Capture the cell that displays the provided text and extract its [x, y] central coordinate. 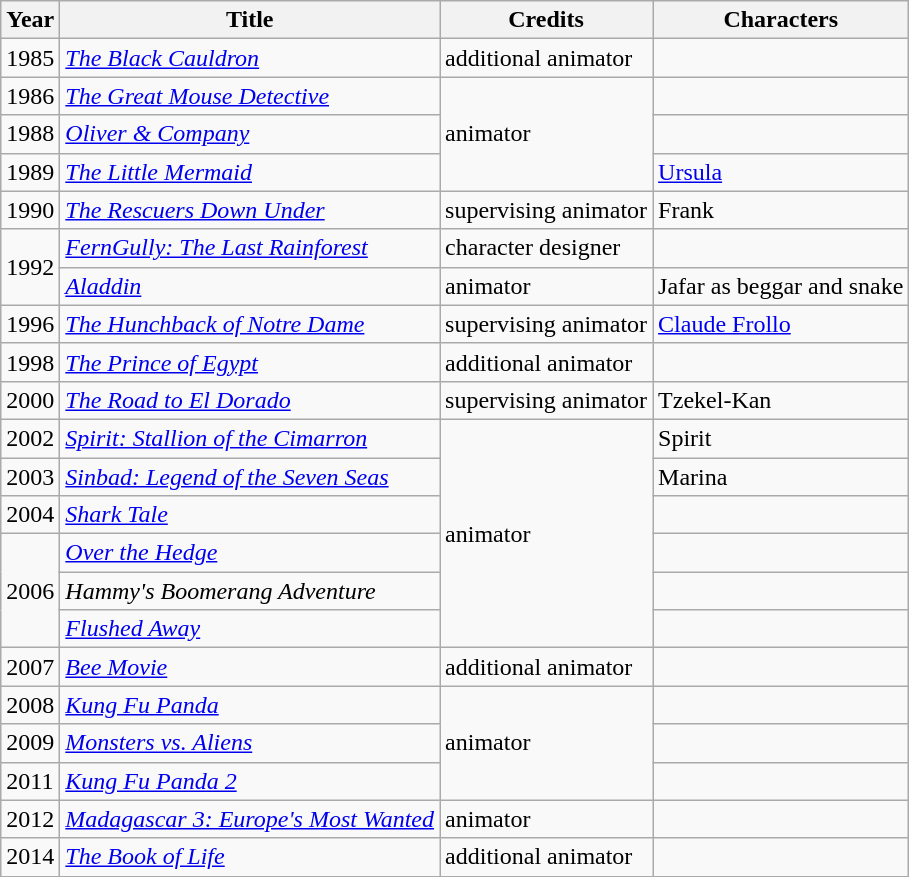
Ursula [781, 172]
Aladdin [250, 286]
2011 [30, 781]
Monsters vs. Aliens [250, 743]
1992 [30, 267]
The Little Mermaid [250, 172]
1986 [30, 96]
The Hunchback of Notre Dame [250, 324]
Flushed Away [250, 629]
Characters [781, 20]
2003 [30, 477]
2006 [30, 591]
Year [30, 20]
Oliver & Company [250, 134]
2004 [30, 515]
1996 [30, 324]
2000 [30, 400]
The Black Cauldron [250, 58]
The Rescuers Down Under [250, 210]
2012 [30, 819]
Credits [546, 20]
1990 [30, 210]
Tzekel-Kan [781, 400]
Kung Fu Panda [250, 705]
Spirit [781, 438]
The Great Mouse Detective [250, 96]
Madagascar 3: Europe's Most Wanted [250, 819]
1998 [30, 362]
Marina [781, 477]
Shark Tale [250, 515]
The Prince of Egypt [250, 362]
2014 [30, 857]
Jafar as beggar and snake [781, 286]
Title [250, 20]
The Road to El Dorado [250, 400]
Sinbad: Legend of the Seven Seas [250, 477]
2008 [30, 705]
2007 [30, 667]
1985 [30, 58]
Kung Fu Panda 2 [250, 781]
2009 [30, 743]
1988 [30, 134]
character designer [546, 248]
The Book of Life [250, 857]
Spirit: Stallion of the Cimarron [250, 438]
Bee Movie [250, 667]
Hammy's Boomerang Adventure [250, 591]
FernGully: The Last Rainforest [250, 248]
Frank [781, 210]
Over the Hedge [250, 553]
Claude Frollo [781, 324]
2002 [30, 438]
1989 [30, 172]
